Locate the cell with the specified text and output its (X, Y) center coordinate. 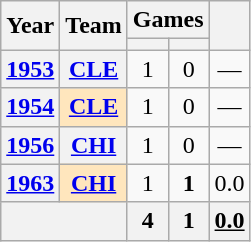
1963 (30, 183)
1953 (30, 69)
4 (148, 221)
1956 (30, 145)
1954 (30, 107)
Team (94, 26)
Year (30, 26)
Games (168, 20)
